Scan for the cell matching the given text and deliver its [x, y] coordinate at center. 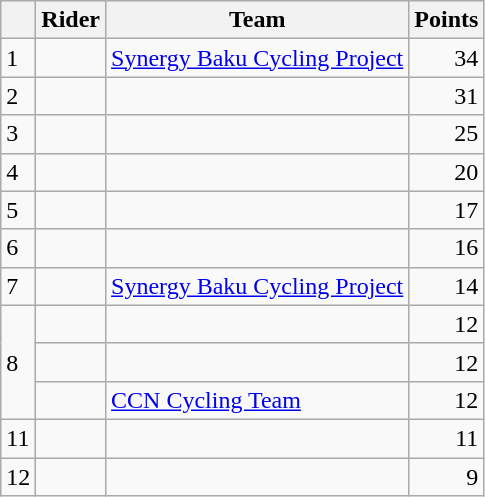
2 [18, 96]
20 [446, 172]
3 [18, 134]
1 [18, 58]
9 [446, 477]
4 [18, 172]
25 [446, 134]
8 [18, 362]
34 [446, 58]
14 [446, 286]
5 [18, 210]
Rider [71, 20]
6 [18, 248]
7 [18, 286]
31 [446, 96]
CCN Cycling Team [258, 400]
16 [446, 248]
17 [446, 210]
Team [258, 20]
Points [446, 20]
